Search for the cell housing the specified text and yield its (X, Y) center coordinate. 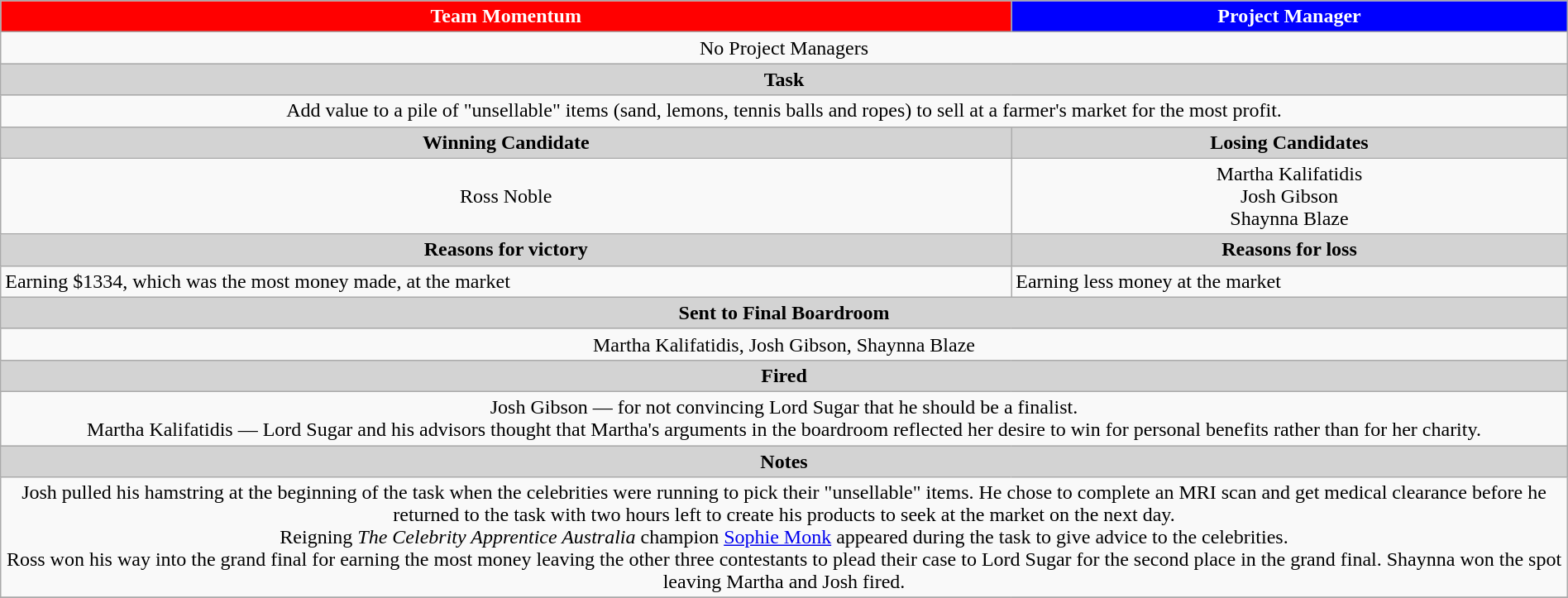
Losing Candidates (1289, 142)
Earning $1334, which was the most money made, at the market (506, 281)
Martha Kalifatidis, Josh Gibson, Shaynna Blaze (784, 344)
Ross Noble (506, 196)
Reasons for victory (506, 250)
Team Momentum (506, 17)
No Project Managers (784, 48)
Add value to a pile of "unsellable" items (sand, lemons, tennis balls and ropes) to sell at a farmer's market for the most profit. (784, 111)
Sent to Final Boardroom (784, 313)
Earning less money at the market (1289, 281)
Fired (784, 376)
Notes (784, 461)
Winning Candidate (506, 142)
Project Manager (1289, 17)
Reasons for loss (1289, 250)
Martha KalifatidisJosh GibsonShaynna Blaze (1289, 196)
Task (784, 79)
